Locate the cell with the specified text and output its [X, Y] center coordinate. 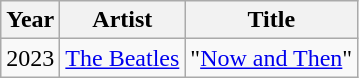
"Now and Then" [272, 58]
Title [272, 20]
The Beatles [122, 58]
Artist [122, 20]
2023 [30, 58]
Year [30, 20]
